Return (x, y) of the center of cell containing provided text 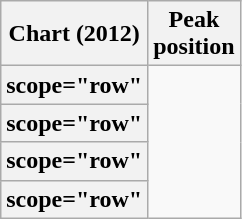
Chart (2012) (74, 34)
Peakposition (194, 34)
